Provide the (x, y) coordinate of the cell's center where the given text is located.  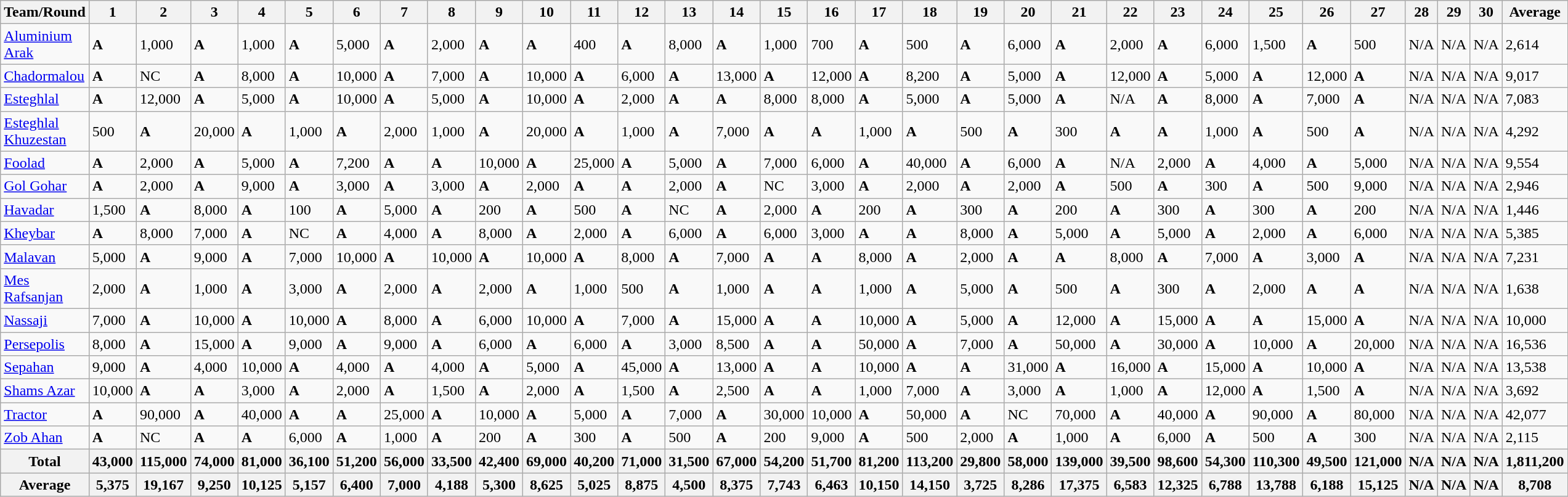
5 (309, 12)
17,375 (1079, 485)
8,875 (642, 485)
2,614 (1535, 44)
58,000 (1028, 461)
16,536 (1535, 343)
8 (451, 12)
5,025 (594, 485)
19,167 (163, 485)
1,638 (1535, 289)
40,200 (594, 461)
115,000 (163, 461)
67,000 (737, 461)
Esteghlal Khuzestan (45, 131)
Aluminium Arak (45, 44)
1,811,200 (1535, 461)
9,250 (214, 485)
20 (1028, 12)
98,600 (1178, 461)
10,125 (261, 485)
8,200 (930, 76)
Chadormalou (45, 76)
7,083 (1535, 99)
Zob Ahan (45, 438)
31,000 (1028, 368)
6,583 (1130, 485)
7,231 (1535, 257)
18 (930, 12)
24 (1225, 12)
25 (1276, 12)
4,188 (451, 485)
Esteghlal (45, 99)
81,000 (261, 461)
113,200 (930, 461)
33,500 (451, 461)
13 (689, 12)
110,300 (1276, 461)
42,077 (1535, 414)
6,188 (1327, 485)
49,500 (1327, 461)
Team/Round (45, 12)
10,150 (879, 485)
8,500 (737, 343)
14,150 (930, 485)
13,788 (1276, 485)
3 (214, 12)
7,743 (784, 485)
9 (499, 12)
Foolad (45, 163)
69,000 (547, 461)
45,000 (642, 368)
2 (163, 12)
54,200 (784, 461)
17 (879, 12)
12 (642, 12)
8,625 (547, 485)
29 (1453, 12)
Shams Azar (45, 391)
19 (981, 12)
700 (832, 44)
1,446 (1535, 210)
36,100 (309, 461)
27 (1378, 12)
71,000 (642, 461)
Malavan (45, 257)
15,125 (1378, 485)
42,400 (499, 461)
139,000 (1079, 461)
6,463 (832, 485)
54,300 (1225, 461)
5,385 (1535, 233)
100 (309, 210)
9,554 (1535, 163)
Gol Gohar (45, 186)
3,725 (981, 485)
2,946 (1535, 186)
Sepahan (45, 368)
3,692 (1535, 391)
6,400 (356, 485)
400 (594, 44)
8,286 (1028, 485)
4,500 (689, 485)
5,157 (309, 485)
13,538 (1535, 368)
Havadar (45, 210)
6 (356, 12)
121,000 (1378, 461)
56,000 (404, 461)
74,000 (214, 461)
Nassaji (45, 320)
Mes Rafsanjan (45, 289)
51,700 (832, 461)
7 (404, 12)
11 (594, 12)
29,800 (981, 461)
8,375 (737, 485)
12,325 (1178, 485)
8,708 (1535, 485)
43,000 (112, 461)
Tractor (45, 414)
15 (784, 12)
16 (832, 12)
Kheybar (45, 233)
14 (737, 12)
23 (1178, 12)
22 (1130, 12)
39,500 (1130, 461)
21 (1079, 12)
5,375 (112, 485)
26 (1327, 12)
2,500 (737, 391)
16,000 (1130, 368)
31,500 (689, 461)
30 (1486, 12)
81,200 (879, 461)
5,300 (499, 485)
4,292 (1535, 131)
70,000 (1079, 414)
7,200 (356, 163)
2,115 (1535, 438)
51,200 (356, 461)
9,017 (1535, 76)
6,788 (1225, 485)
Persepolis (45, 343)
Total (45, 461)
80,000 (1378, 414)
28 (1421, 12)
10 (547, 12)
4 (261, 12)
1 (112, 12)
